Locate the cell with the specified text and output its (x, y) center coordinate. 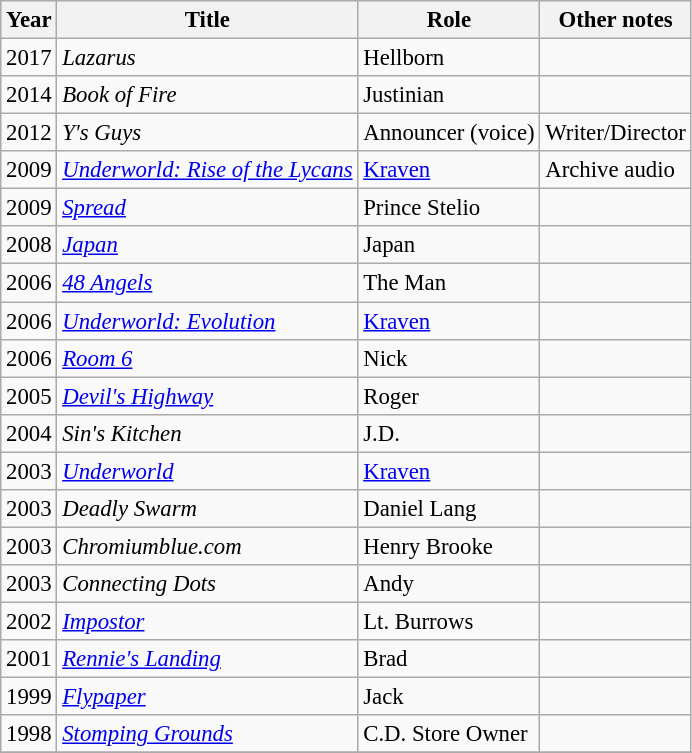
Archive audio (616, 170)
Andy (449, 584)
Title (208, 20)
Writer/Director (616, 133)
Brad (449, 659)
Deadly Swarm (208, 509)
48 Angels (208, 283)
Henry Brooke (449, 546)
Justinian (449, 95)
Daniel Lang (449, 509)
Room 6 (208, 358)
The Man (449, 283)
Underworld: Rise of the Lycans (208, 170)
2014 (29, 95)
Other notes (616, 20)
Chromiumblue.com (208, 546)
Lt. Burrows (449, 621)
2004 (29, 433)
Devil's Highway (208, 396)
Underworld: Evolution (208, 321)
Role (449, 20)
Prince Stelio (449, 208)
Sin's Kitchen (208, 433)
2001 (29, 659)
2002 (29, 621)
Nick (449, 358)
2012 (29, 133)
Stomping Grounds (208, 734)
Rennie's Landing (208, 659)
Jack (449, 697)
Book of Fire (208, 95)
J.D. (449, 433)
Roger (449, 396)
Underworld (208, 471)
Hellborn (449, 58)
Lazarus (208, 58)
2017 (29, 58)
Announcer (voice) (449, 133)
Connecting Dots (208, 584)
Flypaper (208, 697)
1998 (29, 734)
1999 (29, 697)
2008 (29, 245)
C.D. Store Owner (449, 734)
Y's Guys (208, 133)
Year (29, 20)
2005 (29, 396)
Impostor (208, 621)
Spread (208, 208)
